Locate the cell with the specified text and output its (X, Y) center coordinate. 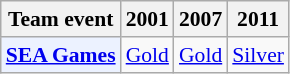
2007 (200, 19)
SEA Games (61, 55)
2011 (258, 19)
Silver (258, 55)
2001 (148, 19)
Team event (61, 19)
